Locate the cell with the specified text and output its [X, Y] center coordinate. 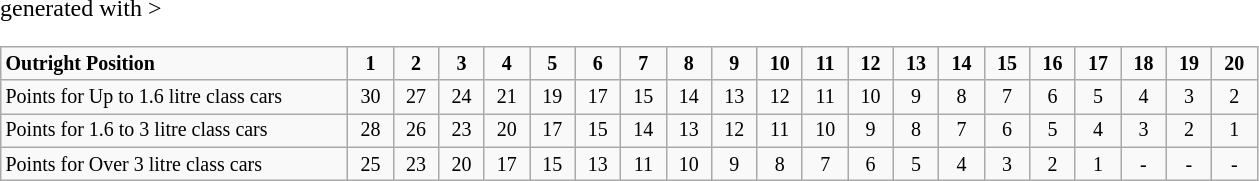
Points for 1.6 to 3 litre class cars [174, 130]
16 [1052, 64]
25 [370, 164]
Points for Up to 1.6 litre class cars [174, 96]
Outright Position [174, 64]
26 [416, 130]
28 [370, 130]
18 [1144, 64]
Points for Over 3 litre class cars [174, 164]
30 [370, 96]
27 [416, 96]
21 [506, 96]
24 [462, 96]
